Scan for the cell matching the given text and deliver its [X, Y] coordinate at center. 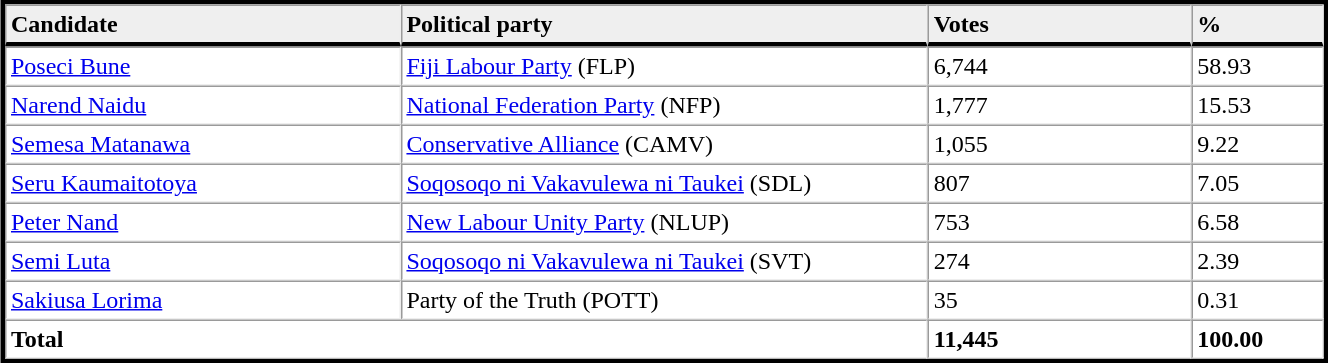
Seru Kaumaitotoya [202, 184]
11,445 [1060, 340]
1,055 [1060, 144]
35 [1060, 300]
9.22 [1257, 144]
0.31 [1257, 300]
6,744 [1060, 66]
Fiji Labour Party (FLP) [664, 66]
Soqosoqo ni Vakavulewa ni Taukei (SDL) [664, 184]
National Federation Party (NFP) [664, 106]
Sakiusa Lorima [202, 300]
Semi Luta [202, 262]
Poseci Bune [202, 66]
Semesa Matanawa [202, 144]
Political party [664, 25]
1,777 [1060, 106]
58.93 [1257, 66]
100.00 [1257, 340]
Party of the Truth (POTT) [664, 300]
% [1257, 25]
Candidate [202, 25]
753 [1060, 222]
Conservative Alliance (CAMV) [664, 144]
Peter Nand [202, 222]
New Labour Unity Party (NLUP) [664, 222]
7.05 [1257, 184]
274 [1060, 262]
807 [1060, 184]
15.53 [1257, 106]
Narend Naidu [202, 106]
Soqosoqo ni Vakavulewa ni Taukei (SVT) [664, 262]
6.58 [1257, 222]
Votes [1060, 25]
2.39 [1257, 262]
Total [466, 340]
